Identify which cell holds the provided text, then report its [x, y] central coordinate. 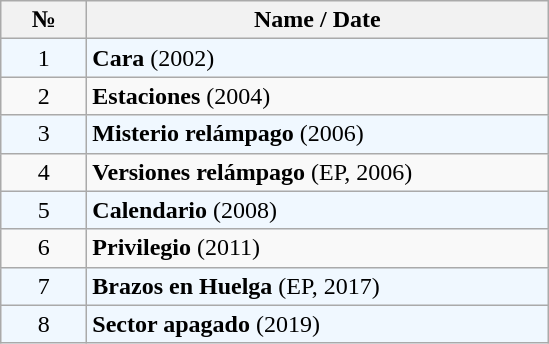
6 [44, 248]
4 [44, 172]
Sector apagado (2019) [318, 324]
1 [44, 58]
Estaciones (2004) [318, 96]
7 [44, 286]
5 [44, 210]
Calendario (2008) [318, 210]
Misterio relámpago (2006) [318, 134]
Cara (2002) [318, 58]
№ [44, 20]
Privilegio (2011) [318, 248]
8 [44, 324]
Versiones relámpago (EP, 2006) [318, 172]
3 [44, 134]
2 [44, 96]
Name / Date [318, 20]
Brazos en Huelga (EP, 2017) [318, 286]
